Determine the (X, Y) coordinate at the center of the cell enclosing the given text.  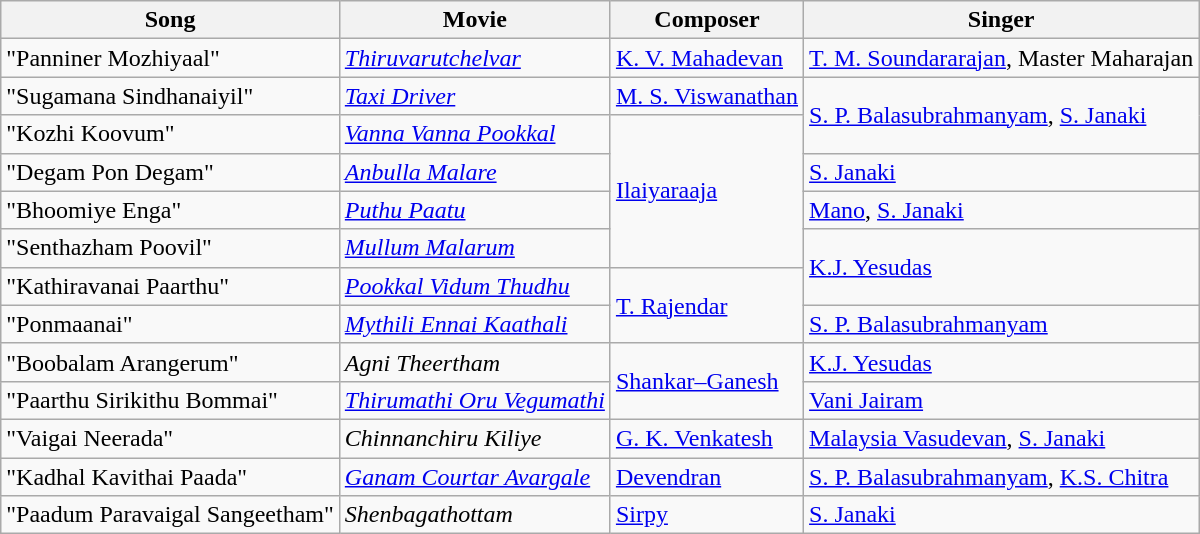
"Senthazham Poovil" (170, 248)
Shankar–Ganesh (706, 381)
Puthu Paatu (474, 210)
Anbulla Malare (474, 172)
S. P. Balasubrahmanyam (1002, 324)
Thiruvarutchelvar (474, 58)
Malaysia Vasudevan, S. Janaki (1002, 438)
"Paadum Paravaigal Sangeetham" (170, 515)
"Kozhi Koovum" (170, 134)
"Bhoomiye Enga" (170, 210)
S. P. Balasubrahmanyam, K.S. Chitra (1002, 477)
"Degam Pon Degam" (170, 172)
G. K. Venkatesh (706, 438)
Mullum Malarum (474, 248)
Devendran (706, 477)
"Paarthu Sirikithu Bommai" (170, 400)
T. M. Soundararajan, Master Maharajan (1002, 58)
M. S. Viswanathan (706, 96)
Vanna Vanna Pookkal (474, 134)
"Ponmaanai" (170, 324)
"Panniner Mozhiyaal" (170, 58)
S. P. Balasubrahmanyam, S. Janaki (1002, 115)
Vani Jairam (1002, 400)
Sirpy (706, 515)
Movie (474, 20)
Song (170, 20)
"Kathiravanai Paarthu" (170, 286)
Mano, S. Janaki (1002, 210)
"Sugamana Sindhanaiyil" (170, 96)
Ganam Courtar Avargale (474, 477)
Taxi Driver (474, 96)
Composer (706, 20)
Singer (1002, 20)
Agni Theertham (474, 362)
"Vaigai Neerada" (170, 438)
Mythili Ennai Kaathali (474, 324)
"Kadhal Kavithai Paada" (170, 477)
Shenbagathottam (474, 515)
Ilaiyaraaja (706, 191)
Chinnanchiru Kiliye (474, 438)
"Boobalam Arangerum" (170, 362)
K. V. Mahadevan (706, 58)
Pookkal Vidum Thudhu (474, 286)
T. Rajendar (706, 305)
Thirumathi Oru Vegumathi (474, 400)
